Return (x, y) of the center of cell containing provided text 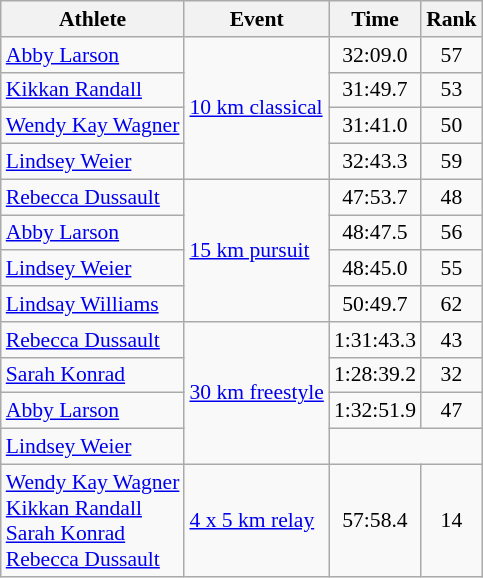
48:47.5 (375, 233)
53 (452, 90)
31:41.0 (375, 126)
62 (452, 304)
Kikkan Randall (93, 90)
1:28:39.2 (375, 375)
4 x 5 km relay (256, 520)
1:31:43.3 (375, 340)
1:32:51.9 (375, 411)
15 km pursuit (256, 250)
Sarah Konrad (93, 375)
55 (452, 269)
43 (452, 340)
Lindsay Williams (93, 304)
50:49.7 (375, 304)
Wendy Kay WagnerKikkan RandallSarah KonradRebecca Dussault (93, 520)
32:43.3 (375, 162)
32 (452, 375)
10 km classical (256, 108)
47:53.7 (375, 197)
31:49.7 (375, 90)
32:09.0 (375, 55)
30 km freestyle (256, 393)
59 (452, 162)
Time (375, 19)
Wendy Kay Wagner (93, 126)
Event (256, 19)
50 (452, 126)
56 (452, 233)
57 (452, 55)
48 (452, 197)
57:58.4 (375, 520)
14 (452, 520)
Athlete (93, 19)
Rank (452, 19)
47 (452, 411)
48:45.0 (375, 269)
